Locate the cell with the specified text and output its [x, y] center coordinate. 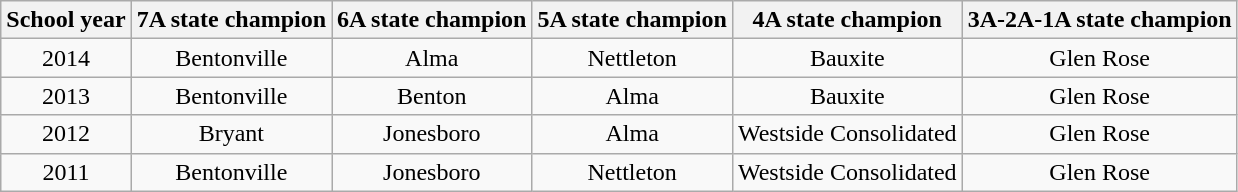
2011 [66, 172]
Bryant [231, 134]
7A state champion [231, 20]
2012 [66, 134]
School year [66, 20]
2013 [66, 96]
2014 [66, 58]
4A state champion [847, 20]
5A state champion [632, 20]
3A-2A-1A state champion [1100, 20]
6A state champion [432, 20]
Benton [432, 96]
